From the cell containing the given text, extract its center point as (X, Y) coordinate. 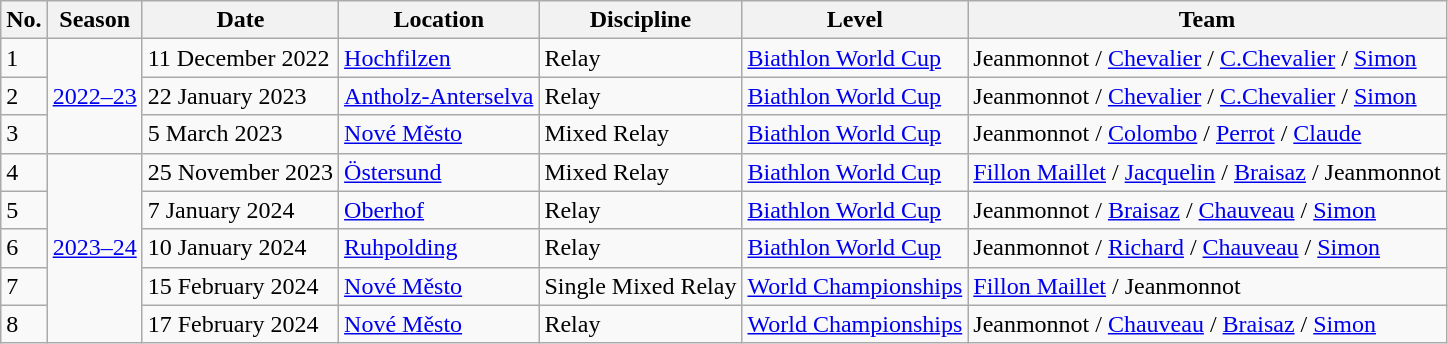
Discipline (640, 20)
Fillon Maillet / Jacquelin / Braisaz / Jeanmonnot (1207, 172)
No. (24, 20)
2022–23 (94, 96)
11 December 2022 (240, 58)
8 (24, 324)
2023–24 (94, 248)
Date (240, 20)
Jeanmonnot / Braisaz / Chauveau / Simon (1207, 210)
Season (94, 20)
Östersund (439, 172)
6 (24, 248)
7 (24, 286)
Jeanmonnot / Colombo / Perrot / Claude (1207, 134)
10 January 2024 (240, 248)
Oberhof (439, 210)
5 March 2023 (240, 134)
17 February 2024 (240, 324)
22 January 2023 (240, 96)
25 November 2023 (240, 172)
15 February 2024 (240, 286)
7 January 2024 (240, 210)
Hochfilzen (439, 58)
Location (439, 20)
Fillon Maillet / Jeanmonnot (1207, 286)
Antholz-Anterselva (439, 96)
Jeanmonnot / Chauveau / Braisaz / Simon (1207, 324)
Jeanmonnot / Richard / Chauveau / Simon (1207, 248)
5 (24, 210)
2 (24, 96)
Level (855, 20)
Team (1207, 20)
3 (24, 134)
Ruhpolding (439, 248)
4 (24, 172)
1 (24, 58)
Single Mixed Relay (640, 286)
